From the cell containing the given text, extract its center point as [x, y] coordinate. 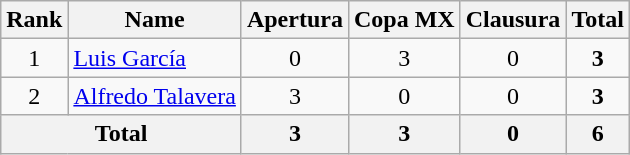
6 [598, 134]
Copa MX [404, 20]
Name [155, 20]
Luis García [155, 58]
2 [34, 96]
1 [34, 58]
Apertura [294, 20]
Alfredo Talavera [155, 96]
Rank [34, 20]
Clausura [513, 20]
